Find where the given text appears and provide that cell's center as (X, Y) coordinate. 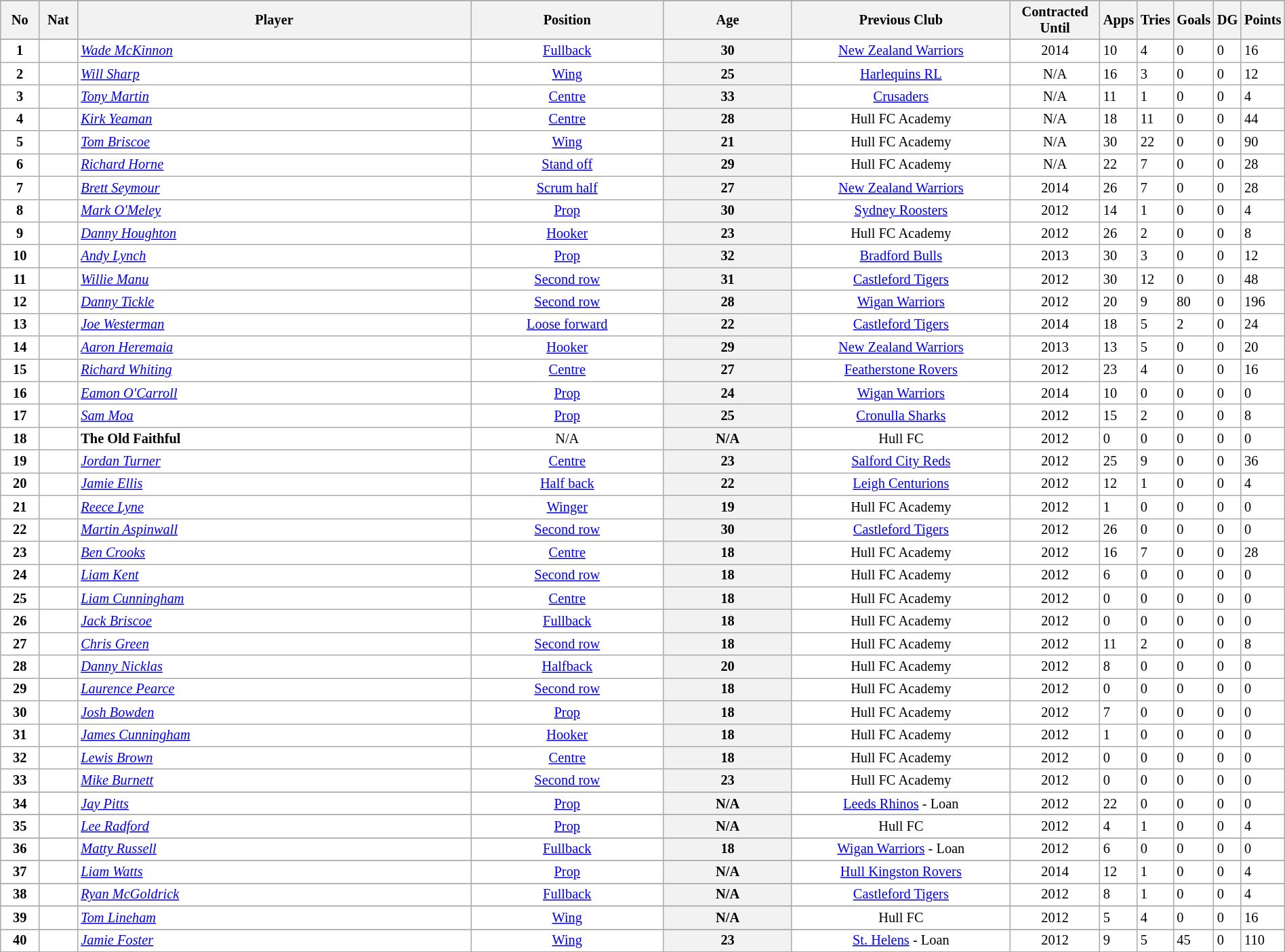
Ryan McGoldrick (274, 894)
St. Helens - Loan (901, 940)
Willie Manu (274, 279)
Apps (1118, 20)
Harlequins RL (901, 74)
Nat (58, 20)
Jay Pitts (274, 804)
Loose forward (567, 325)
Richard Whiting (274, 370)
37 (20, 872)
Stand off (567, 165)
Andy Lynch (274, 256)
Tom Lineham (274, 917)
Lewis Brown (274, 758)
Hull Kingston Rovers (901, 872)
44 (1263, 119)
Sydney Roosters (901, 211)
DG (1227, 20)
James Cunningham (274, 735)
Points (1263, 20)
Salford City Reds (901, 461)
40 (20, 940)
17 (20, 415)
Danny Nicklas (274, 667)
The Old Faithful (274, 438)
Mike Burnett (274, 781)
Cronulla Sharks (901, 415)
90 (1263, 142)
Halfback (567, 667)
39 (20, 917)
Richard Horne (274, 165)
Bradford Bulls (901, 256)
Contracted Until (1055, 20)
Eamon O'Carroll (274, 393)
Jamie Foster (274, 940)
Laurence Pearce (274, 689)
Goals (1194, 20)
Player (274, 20)
Joe Westerman (274, 325)
48 (1263, 279)
80 (1194, 302)
110 (1263, 940)
Mark O'Meley (274, 211)
Reece Lyne (274, 507)
Featherstone Rovers (901, 370)
Kirk Yeaman (274, 119)
Wigan Warriors - Loan (901, 849)
Brett Seymour (274, 188)
Half back (567, 484)
Ben Crooks (274, 552)
Liam Cunningham (274, 598)
Danny Tickle (274, 302)
Tries (1155, 20)
Lee Radford (274, 826)
Crusaders (901, 96)
Previous Club (901, 20)
Jordan Turner (274, 461)
Chris Green (274, 644)
Danny Houghton (274, 233)
35 (20, 826)
Jack Briscoe (274, 621)
Scrum half (567, 188)
Will Sharp (274, 74)
No (20, 20)
Martin Aspinwall (274, 530)
Position (567, 20)
Liam Kent (274, 575)
34 (20, 804)
Liam Watts (274, 872)
45 (1194, 940)
38 (20, 894)
Tony Martin (274, 96)
Leigh Centurions (901, 484)
Josh Bowden (274, 712)
196 (1263, 302)
Jamie Ellis (274, 484)
Aaron Heremaia (274, 348)
Winger (567, 507)
Leeds Rhinos - Loan (901, 804)
Age (728, 20)
Tom Briscoe (274, 142)
Wade McKinnon (274, 51)
Matty Russell (274, 849)
Sam Moa (274, 415)
